Locate the cell with the specified text and output its [x, y] center coordinate. 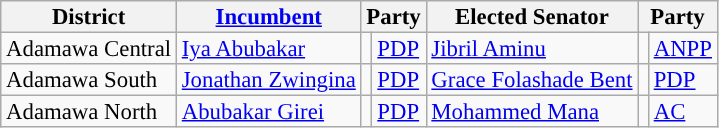
Adamawa Central [89, 49]
District [89, 17]
Elected Senator [532, 17]
ANPP [682, 49]
Incumbent [268, 17]
Iya Abubakar [268, 49]
Grace Folashade Bent [532, 80]
Jibril Aminu [532, 49]
AC [682, 112]
Abubakar Girei [268, 112]
Adamawa South [89, 80]
Jonathan Zwingina [268, 80]
Adamawa North [89, 112]
Mohammed Mana [532, 112]
